From the cell containing the given text, extract its center point as [x, y] coordinate. 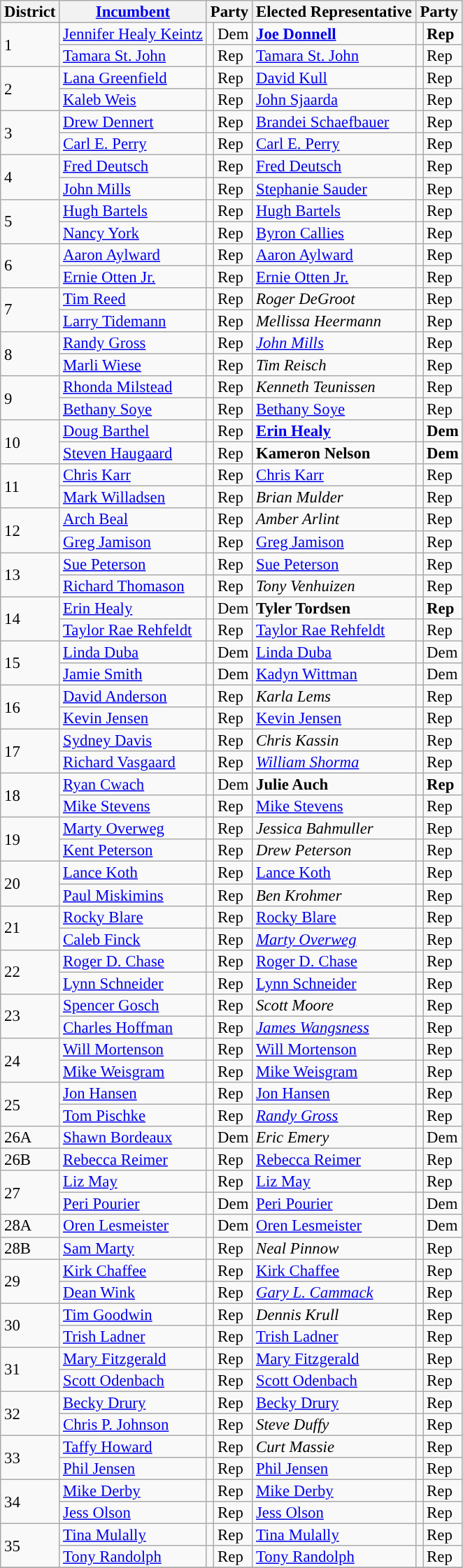
Taffy Howard [133, 1447]
Scott Moore [334, 1006]
Karla Lems [334, 696]
Chris Kassin [334, 741]
20 [30, 883]
26A [30, 1138]
26B [30, 1160]
Marli Wiese [133, 365]
12 [30, 531]
Byron Callies [334, 233]
Nancy York [133, 233]
John Sjaarda [334, 100]
Arch Beal [133, 520]
Kent Peterson [133, 851]
13 [30, 574]
Ryan Cwach [133, 785]
Neal Pinnow [334, 1248]
34 [30, 1502]
Jamie Smith [133, 674]
23 [30, 1016]
6 [30, 266]
Steve Duffy [334, 1425]
Tom Pischke [133, 1116]
Paul Miskimins [133, 895]
27 [30, 1192]
Ben Krohmer [334, 895]
Incumbent [133, 12]
Caleb Finck [133, 939]
32 [30, 1413]
Julie Auch [334, 785]
David Anderson [133, 696]
David Kull [334, 78]
Kameron Nelson [334, 453]
1 [30, 45]
Kenneth Teunissen [334, 387]
Sydney Davis [133, 741]
25 [30, 1104]
17 [30, 752]
Chris P. Johnson [133, 1425]
15 [30, 662]
Spencer Gosch [133, 1006]
5 [30, 221]
Curt Massie [334, 1447]
4 [30, 177]
8 [30, 354]
21 [30, 928]
Kadyn Wittman [334, 674]
30 [30, 1325]
Kaleb Weis [133, 100]
Mark Willadsen [133, 498]
Tony Venhuizen [334, 586]
Dean Wink [133, 1292]
Stephanie Sauder [334, 189]
Joe Donnell [334, 34]
28A [30, 1226]
Amber Arlint [334, 520]
Doug Barthel [133, 431]
14 [30, 619]
2 [30, 89]
Tim Reisch [334, 365]
Tim Reed [133, 299]
18 [30, 795]
James Wangsness [334, 1027]
District [30, 12]
Sam Marty [133, 1248]
11 [30, 486]
Larry Tidemann [133, 321]
9 [30, 398]
Roger DeGroot [334, 299]
22 [30, 971]
Gary L. Cammack [334, 1292]
Charles Hoffman [133, 1027]
Mellissa Heermann [334, 321]
Rhonda Milstead [133, 387]
35 [30, 1546]
Elected Representative [334, 12]
Brian Mulder [334, 498]
3 [30, 133]
29 [30, 1282]
Shawn Bordeaux [133, 1138]
Richard Vasgaard [133, 762]
16 [30, 707]
Lana Greenfield [133, 78]
Drew Dennert [133, 122]
Drew Peterson [334, 851]
Jennifer Healy Keintz [133, 34]
Tyler Tordsen [334, 608]
19 [30, 840]
10 [30, 442]
7 [30, 310]
24 [30, 1061]
Jessica Bahmuller [334, 829]
Brandei Schaefbauer [334, 122]
31 [30, 1370]
Eric Emery [334, 1138]
Richard Thomason [133, 586]
33 [30, 1458]
Tim Goodwin [133, 1314]
28B [30, 1248]
Dennis Krull [334, 1314]
William Shorma [334, 762]
Steven Haugaard [133, 453]
